Locate the cell with the specified text and output its [x, y] center coordinate. 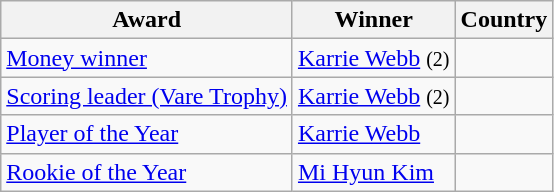
Rookie of the Year [147, 172]
Winner [374, 20]
Country [504, 20]
Scoring leader (Vare Trophy) [147, 96]
Player of the Year [147, 134]
Money winner [147, 58]
Award [147, 20]
Karrie Webb [374, 134]
Mi Hyun Kim [374, 172]
